Search for the cell housing the specified text and yield its (X, Y) center coordinate. 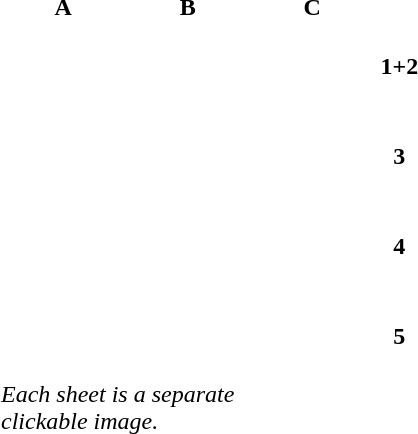
4 (396, 246)
1+2 (396, 66)
3 (396, 156)
5 (396, 336)
